Find where the given text appears and provide that cell's center as [X, Y] coordinate. 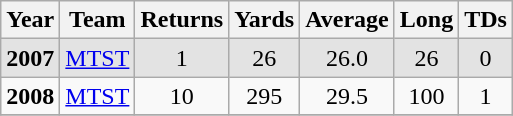
Average [348, 20]
2007 [30, 58]
TDs [486, 20]
10 [182, 96]
Team [98, 20]
29.5 [348, 96]
0 [486, 58]
26.0 [348, 58]
100 [426, 96]
295 [264, 96]
Returns [182, 20]
Yards [264, 20]
Long [426, 20]
2008 [30, 96]
Year [30, 20]
